Output the (x, y) coordinate of the center of the cell containing the given text.  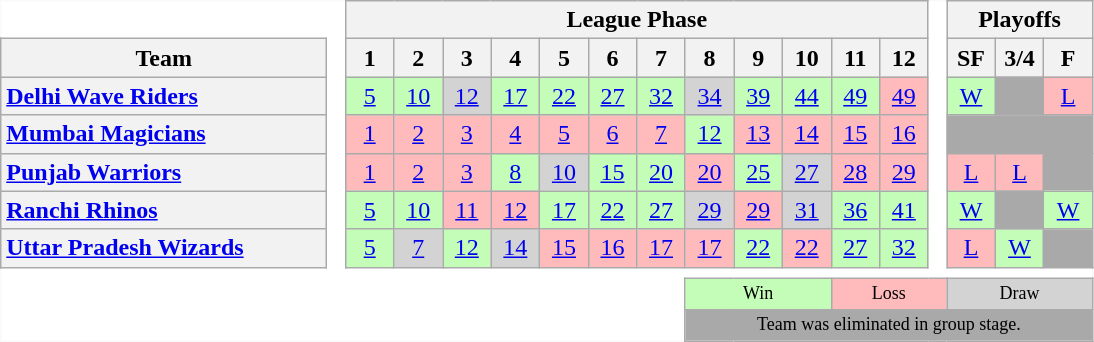
F (1068, 58)
League Phase (636, 20)
Loss (889, 294)
39 (758, 96)
41 (904, 210)
Playoffs (1020, 20)
Team (164, 58)
28 (856, 172)
34 (710, 96)
13 (758, 134)
25 (758, 172)
31 (806, 210)
Uttar Pradesh Wizards (164, 248)
Team was eliminated in group stage. (888, 324)
Punjab Warriors (164, 172)
3/4 (1020, 58)
Delhi Wave Riders (164, 96)
SF (972, 58)
Ranchi Rhinos (164, 210)
36 (856, 210)
Win (758, 294)
Mumbai Magicians (164, 134)
9 (758, 58)
Draw (1020, 294)
44 (806, 96)
